Determine the [X, Y] coordinate at the center of the cell enclosing the given text.  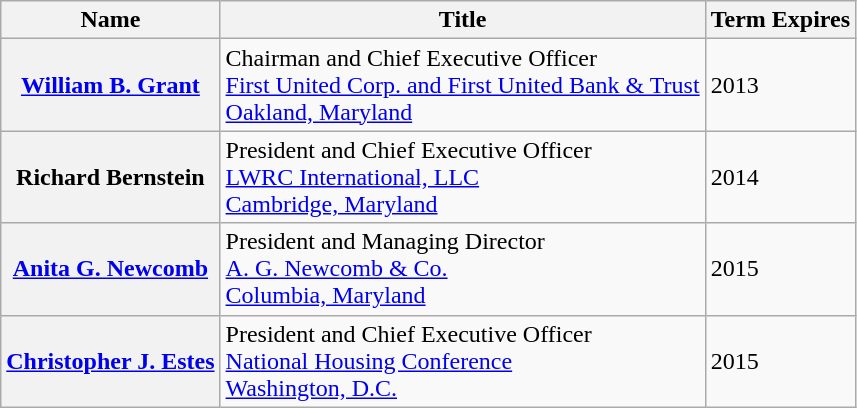
2013 [780, 85]
President and Chief Executive OfficerLWRC International, LLCCambridge, Maryland [462, 177]
William B. Grant [110, 85]
President and Managing DirectorA. G. Newcomb & Co.Columbia, Maryland [462, 269]
Title [462, 20]
Anita G. Newcomb [110, 269]
Term Expires [780, 20]
Name [110, 20]
President and Chief Executive OfficerNational Housing ConferenceWashington, D.C. [462, 361]
Richard Bernstein [110, 177]
Christopher J. Estes [110, 361]
Chairman and Chief Executive OfficerFirst United Corp. and First United Bank & TrustOakland, Maryland [462, 85]
2014 [780, 177]
